Pinpoint the cell where the given text exists, returning its [X, Y] midpoint coordinate. 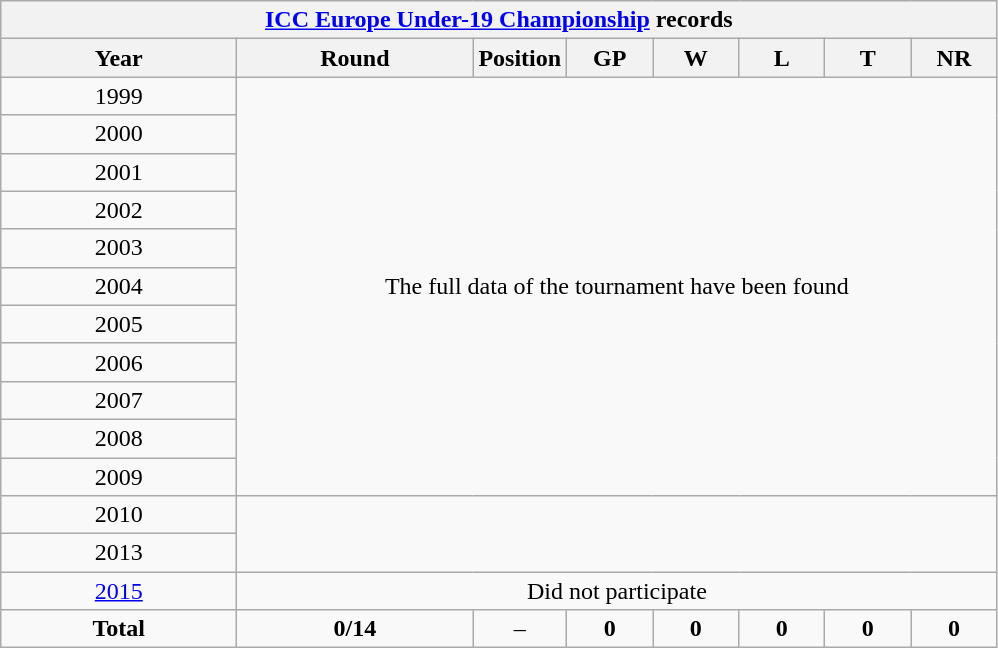
Did not participate [617, 591]
2003 [119, 248]
Round [355, 58]
W [696, 58]
GP [610, 58]
2009 [119, 477]
Total [119, 629]
Position [520, 58]
2002 [119, 210]
2010 [119, 515]
2015 [119, 591]
2001 [119, 172]
The full data of the tournament have been found [617, 286]
2004 [119, 286]
ICC Europe Under-19 Championship records [499, 20]
2000 [119, 134]
2013 [119, 553]
2008 [119, 438]
2006 [119, 362]
0/14 [355, 629]
2005 [119, 324]
– [520, 629]
T [868, 58]
L [782, 58]
Year [119, 58]
NR [954, 58]
1999 [119, 96]
2007 [119, 400]
